Extract the (X, Y) coordinate from the center of the cell holding the provided text.  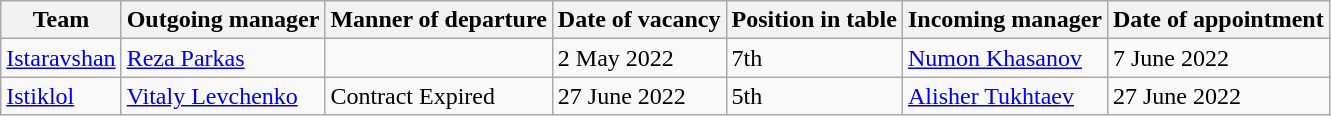
7th (814, 58)
Contract Expired (438, 96)
Numon Khasanov (1004, 58)
5th (814, 96)
Istiklol (61, 96)
Outgoing manager (223, 20)
Team (61, 20)
Vitaly Levchenko (223, 96)
Date of appointment (1218, 20)
Reza Parkas (223, 58)
Istaravshan (61, 58)
Manner of departure (438, 20)
7 June 2022 (1218, 58)
Position in table (814, 20)
Incoming manager (1004, 20)
Date of vacancy (639, 20)
2 May 2022 (639, 58)
Alisher Tukhtaev (1004, 96)
